Return the [x, y] coordinate for the center point of the cell that contains the specified text.  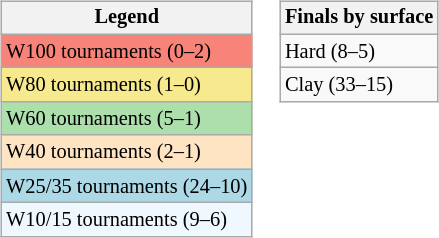
W80 tournaments (1–0) [126, 85]
Legend [126, 18]
W25/35 tournaments (24–10) [126, 186]
Finals by surface [359, 18]
W10/15 tournaments (9–6) [126, 220]
Clay (33–15) [359, 85]
W40 tournaments (2–1) [126, 152]
W100 tournaments (0–2) [126, 51]
W60 tournaments (5–1) [126, 119]
Hard (8–5) [359, 51]
